Output the (x, y) coordinate of the center of the cell containing the given text.  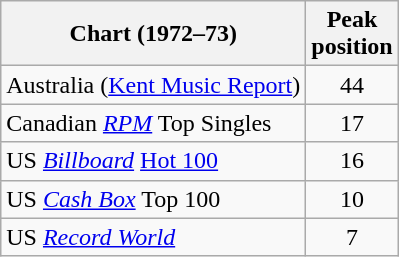
10 (352, 199)
44 (352, 85)
US Cash Box Top 100 (154, 199)
16 (352, 161)
Australia (Kent Music Report) (154, 85)
7 (352, 237)
17 (352, 123)
US Record World (154, 237)
US Billboard Hot 100 (154, 161)
Chart (1972–73) (154, 34)
Peakposition (352, 34)
Canadian RPM Top Singles (154, 123)
